For the text-containing cell, return its midpoint in (x, y) coordinate format. 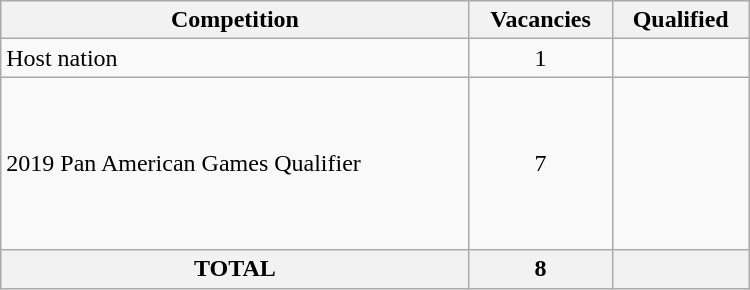
1 (540, 58)
2019 Pan American Games Qualifier (235, 164)
7 (540, 164)
Host nation (235, 58)
TOTAL (235, 269)
Qualified (680, 20)
8 (540, 269)
Competition (235, 20)
Vacancies (540, 20)
